Pinpoint the cell where the given text exists, returning its (X, Y) midpoint coordinate. 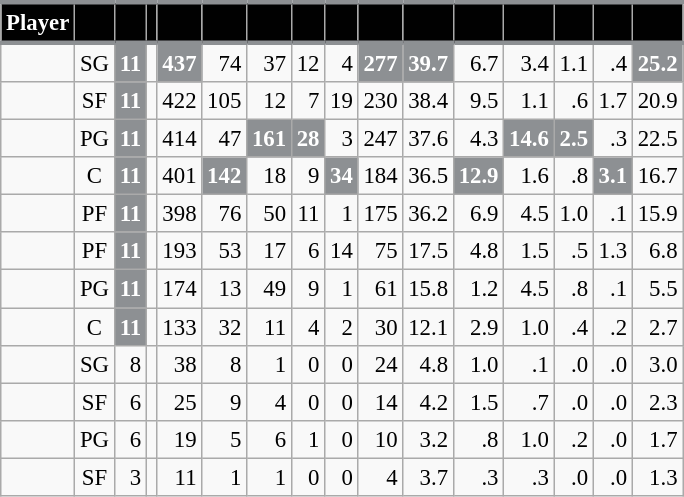
193 (180, 251)
3.2 (428, 439)
161 (270, 139)
37 (270, 62)
277 (380, 62)
230 (380, 101)
2.5 (574, 139)
12.9 (478, 176)
22.5 (657, 139)
175 (380, 214)
5.5 (657, 289)
39.7 (428, 62)
6.7 (478, 62)
18 (270, 176)
142 (224, 176)
.7 (529, 402)
38 (180, 364)
37.6 (428, 139)
50 (270, 214)
6.8 (657, 251)
Player (38, 22)
24 (380, 364)
14.6 (529, 139)
38.4 (428, 101)
36.5 (428, 176)
174 (180, 289)
4.2 (428, 402)
20.9 (657, 101)
32 (224, 327)
15.9 (657, 214)
10 (380, 439)
76 (224, 214)
49 (270, 289)
28 (308, 139)
184 (380, 176)
.5 (574, 251)
2.9 (478, 327)
133 (180, 327)
47 (224, 139)
3.1 (612, 176)
401 (180, 176)
5 (224, 439)
.6 (574, 101)
3.0 (657, 364)
3.4 (529, 62)
36.2 (428, 214)
2.7 (657, 327)
247 (380, 139)
34 (342, 176)
12.1 (428, 327)
105 (224, 101)
2 (342, 327)
25 (180, 402)
437 (180, 62)
422 (180, 101)
398 (180, 214)
53 (224, 251)
13 (224, 289)
414 (180, 139)
2.3 (657, 402)
3.7 (428, 477)
6.9 (478, 214)
17 (270, 251)
9.5 (478, 101)
1.6 (529, 176)
61 (380, 289)
7 (308, 101)
17.5 (428, 251)
16.7 (657, 176)
74 (224, 62)
15.8 (428, 289)
1.2 (478, 289)
75 (380, 251)
30 (380, 327)
25.2 (657, 62)
4.3 (478, 139)
